From the cell containing the given text, extract its center point as [x, y] coordinate. 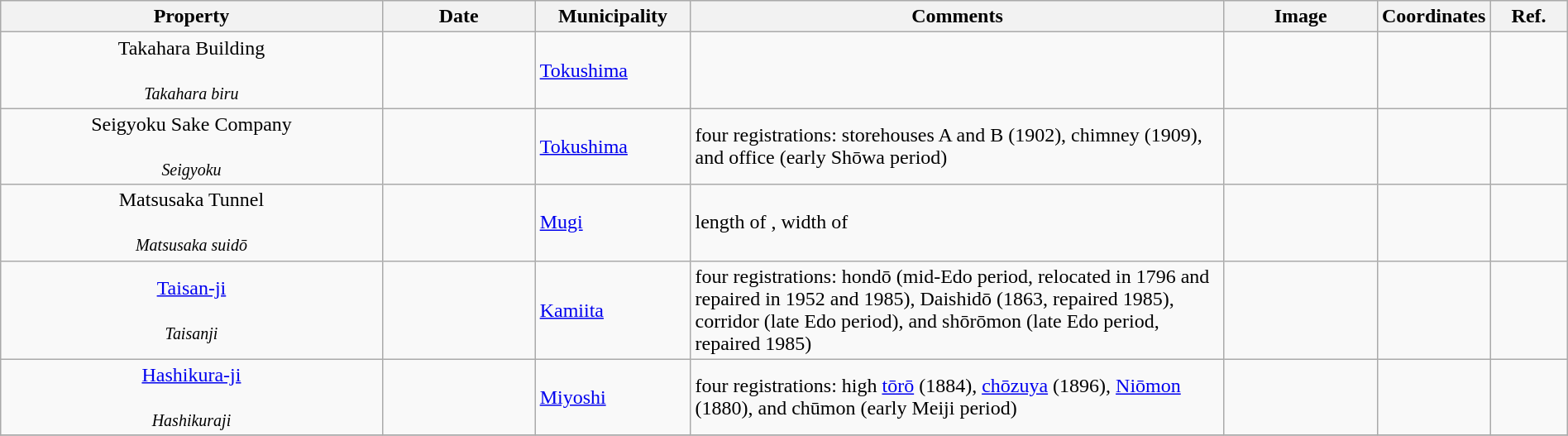
Ref. [1528, 17]
Property [192, 17]
Comments [958, 17]
Matsusaka TunnelMatsusaka suidō [192, 223]
Takahara BuildingTakahara biru [192, 70]
Seigyoku Sake CompanySeigyoku [192, 146]
Date [458, 17]
Taisan-jiTaisanji [192, 309]
Image [1301, 17]
Miyoshi [613, 397]
Kamiita [613, 309]
length of , width of [958, 223]
Mugi [613, 223]
four registrations: high tōrō (1884), chōzuya (1896), Niōmon (1880), and chūmon (early Meiji period) [958, 397]
four registrations: storehouses A and B (1902), chimney (1909), and office (early Shōwa period) [958, 146]
Municipality [613, 17]
Coordinates [1433, 17]
Hashikura-jiHashikuraji [192, 397]
